Determine the (X, Y) coordinate at the center of the cell enclosing the given text.  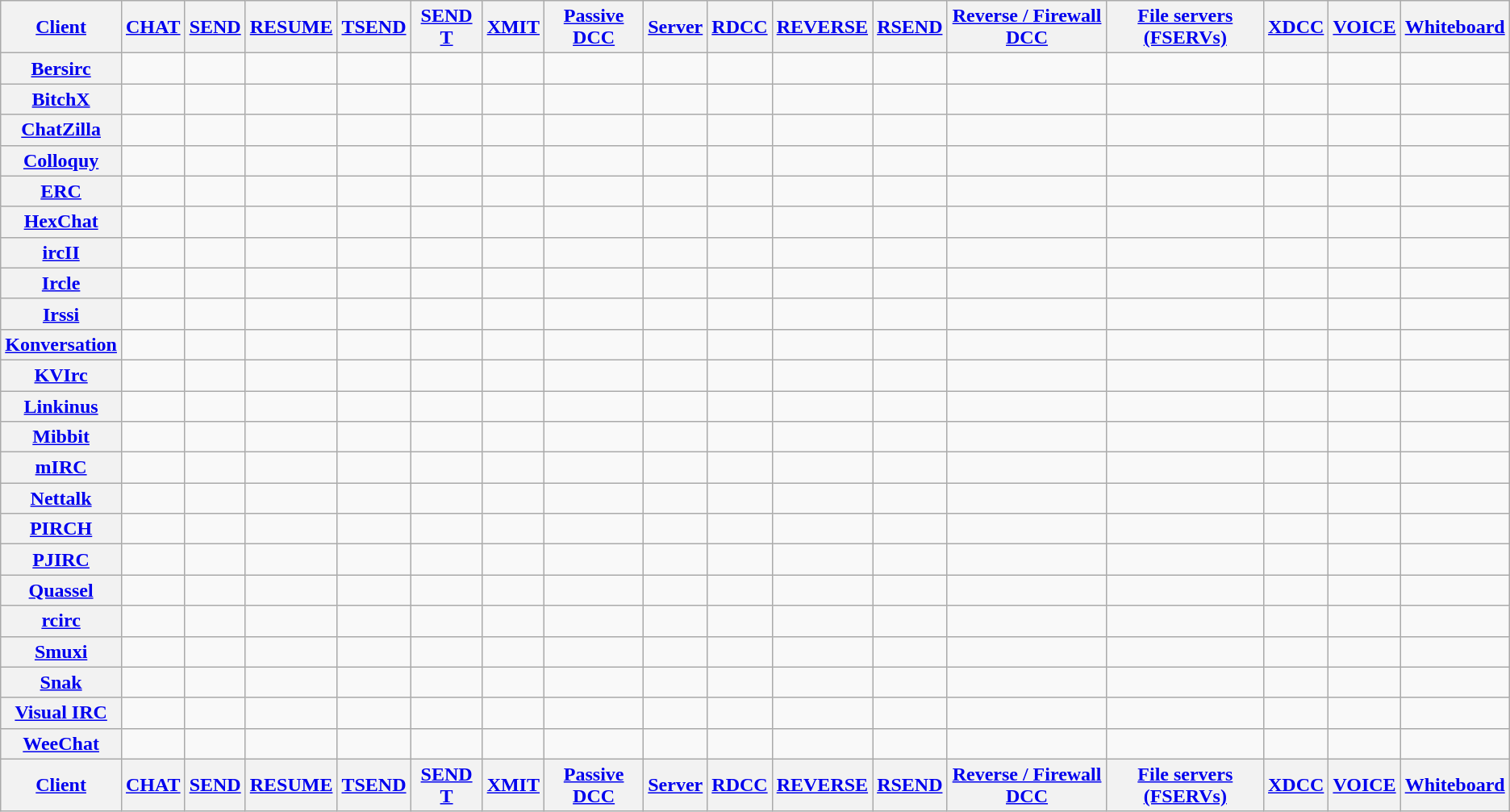
rcirc (61, 621)
PIRCH (61, 529)
ircII (61, 252)
Ircle (61, 283)
Visual IRC (61, 713)
ERC (61, 191)
Quassel (61, 590)
Snak (61, 682)
WeeChat (61, 743)
Konversation (61, 344)
PJIRC (61, 560)
Colloquy (61, 160)
ChatZilla (61, 130)
HexChat (61, 222)
KVIrc (61, 375)
Nettalk (61, 498)
mIRC (61, 468)
Bersirc (61, 69)
Smuxi (61, 652)
Irssi (61, 314)
Linkinus (61, 406)
Mibbit (61, 437)
BitchX (61, 99)
